Return (x, y) of the center of cell containing provided text 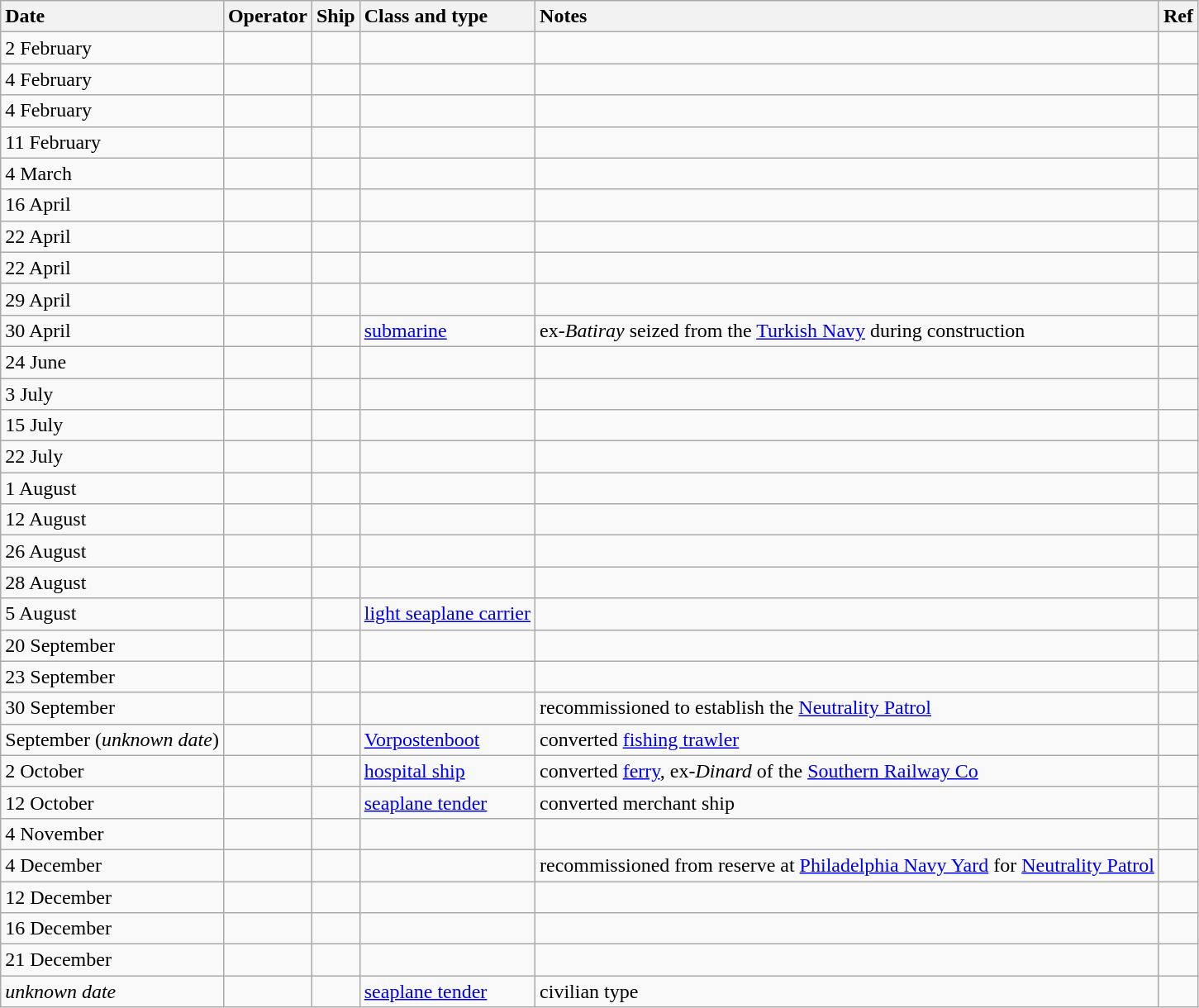
4 November (112, 834)
20 September (112, 645)
2 February (112, 48)
30 September (112, 708)
ex-Batiray seized from the Turkish Navy during construction (848, 330)
4 March (112, 174)
4 December (112, 865)
converted fishing trawler (848, 739)
12 August (112, 520)
civilian type (848, 991)
recommissioned to establish the Neutrality Patrol (848, 708)
unknown date (112, 991)
16 April (112, 205)
light seaplane carrier (447, 614)
23 September (112, 677)
Date (112, 17)
converted merchant ship (848, 802)
29 April (112, 299)
Operator (268, 17)
Ship (335, 17)
2 October (112, 771)
21 December (112, 960)
hospital ship (447, 771)
16 December (112, 929)
converted ferry, ex-Dinard of the Southern Railway Co (848, 771)
1 August (112, 488)
recommissioned from reserve at Philadelphia Navy Yard for Neutrality Patrol (848, 865)
22 July (112, 457)
11 February (112, 142)
Class and type (447, 17)
Notes (848, 17)
15 July (112, 426)
26 August (112, 551)
12 December (112, 896)
24 June (112, 362)
Ref (1178, 17)
Vorpostenboot (447, 739)
30 April (112, 330)
submarine (447, 330)
September (unknown date) (112, 739)
12 October (112, 802)
5 August (112, 614)
3 July (112, 394)
28 August (112, 582)
